Search for the cell housing the specified text and yield its [X, Y] center coordinate. 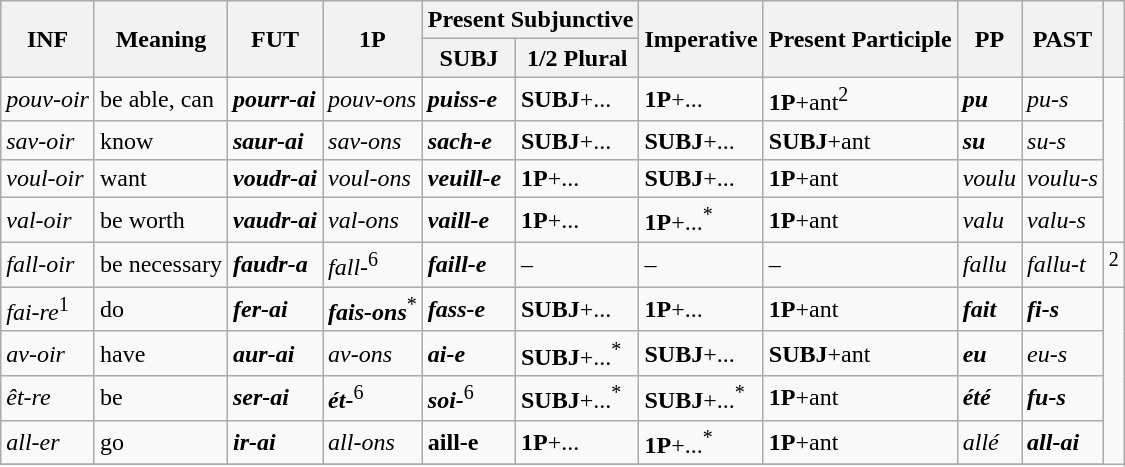
val-ons [373, 220]
FUT [274, 39]
aur-ai [274, 354]
1/2 Plural [576, 58]
fass-e [468, 310]
val-oir [48, 220]
aill-e [468, 442]
fais-ons* [373, 310]
want [160, 178]
voul-ons [373, 178]
fall-oir [48, 264]
su-s [1063, 140]
ir-ai [274, 442]
pu [989, 100]
all-ons [373, 442]
fallu [989, 264]
go [160, 442]
faudr-a [274, 264]
pourr-ai [274, 100]
fall-6 [373, 264]
Present Participle [860, 39]
sach-e [468, 140]
eu [989, 354]
vaudr-ai [274, 220]
voudr-ai [274, 178]
veuill-e [468, 178]
PAST [1063, 39]
pouv-oir [48, 100]
faill-e [468, 264]
know [160, 140]
été [989, 398]
su [989, 140]
Present Subjunctive [530, 20]
all-ai [1063, 442]
fai-re1 [48, 310]
soi-6 [468, 398]
all-er [48, 442]
vaill-e [468, 220]
voulu [989, 178]
valu [989, 220]
sav-oir [48, 140]
saur-ai [274, 140]
av-oir [48, 354]
voulu-s [1063, 178]
pu-s [1063, 100]
valu-s [1063, 220]
allé [989, 442]
Imperative [701, 39]
pouv-ons [373, 100]
1P+ant2 [860, 100]
ét-6 [373, 398]
SUBJ [468, 58]
1P [373, 39]
be worth [160, 220]
do [160, 310]
êt-re [48, 398]
ai-e [468, 354]
2 [1114, 264]
fait [989, 310]
sav-ons [373, 140]
puiss-e [468, 100]
eu-s [1063, 354]
fallu-t [1063, 264]
ser-ai [274, 398]
voul-oir [48, 178]
fer-ai [274, 310]
PP [989, 39]
be able, can [160, 100]
fu-s [1063, 398]
Meaning [160, 39]
have [160, 354]
fi-s [1063, 310]
av-ons [373, 354]
INF [48, 39]
be necessary [160, 264]
be [160, 398]
